For the text-containing cell, return its midpoint in [X, Y] coordinate format. 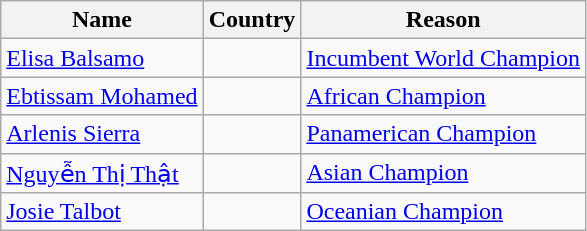
African Champion [444, 96]
Ebtissam Mohamed [102, 96]
Name [102, 20]
Nguyễn Thị Thật [102, 173]
Asian Champion [444, 173]
Elisa Balsamo [102, 58]
Arlenis Sierra [102, 134]
Oceanian Champion [444, 212]
Panamerican Champion [444, 134]
Country [252, 20]
Incumbent World Champion [444, 58]
Reason [444, 20]
Josie Talbot [102, 212]
